Capture the cell that displays the provided text and extract its (X, Y) central coordinate. 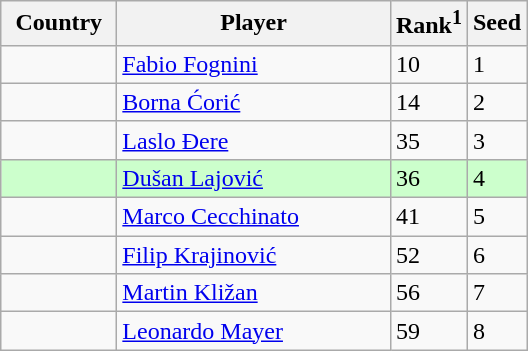
36 (428, 178)
Country (59, 24)
7 (496, 293)
Martin Kližan (254, 293)
Laslo Đere (254, 140)
10 (428, 64)
Rank1 (428, 24)
Borna Ćorić (254, 102)
Player (254, 24)
5 (496, 217)
Marco Cecchinato (254, 217)
14 (428, 102)
Dušan Lajović (254, 178)
6 (496, 255)
41 (428, 217)
4 (496, 178)
Leonardo Mayer (254, 331)
1 (496, 64)
3 (496, 140)
56 (428, 293)
35 (428, 140)
59 (428, 331)
Seed (496, 24)
52 (428, 255)
8 (496, 331)
Fabio Fognini (254, 64)
2 (496, 102)
Filip Krajinović (254, 255)
